Detect which cell encompasses the target text, then output its [X, Y] center coordinate. 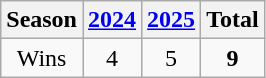
4 [112, 58]
5 [172, 58]
Season [42, 20]
2024 [112, 20]
9 [233, 58]
2025 [172, 20]
Wins [42, 58]
Total [233, 20]
